Return the [X, Y] coordinate for the center point of the cell that contains the specified text.  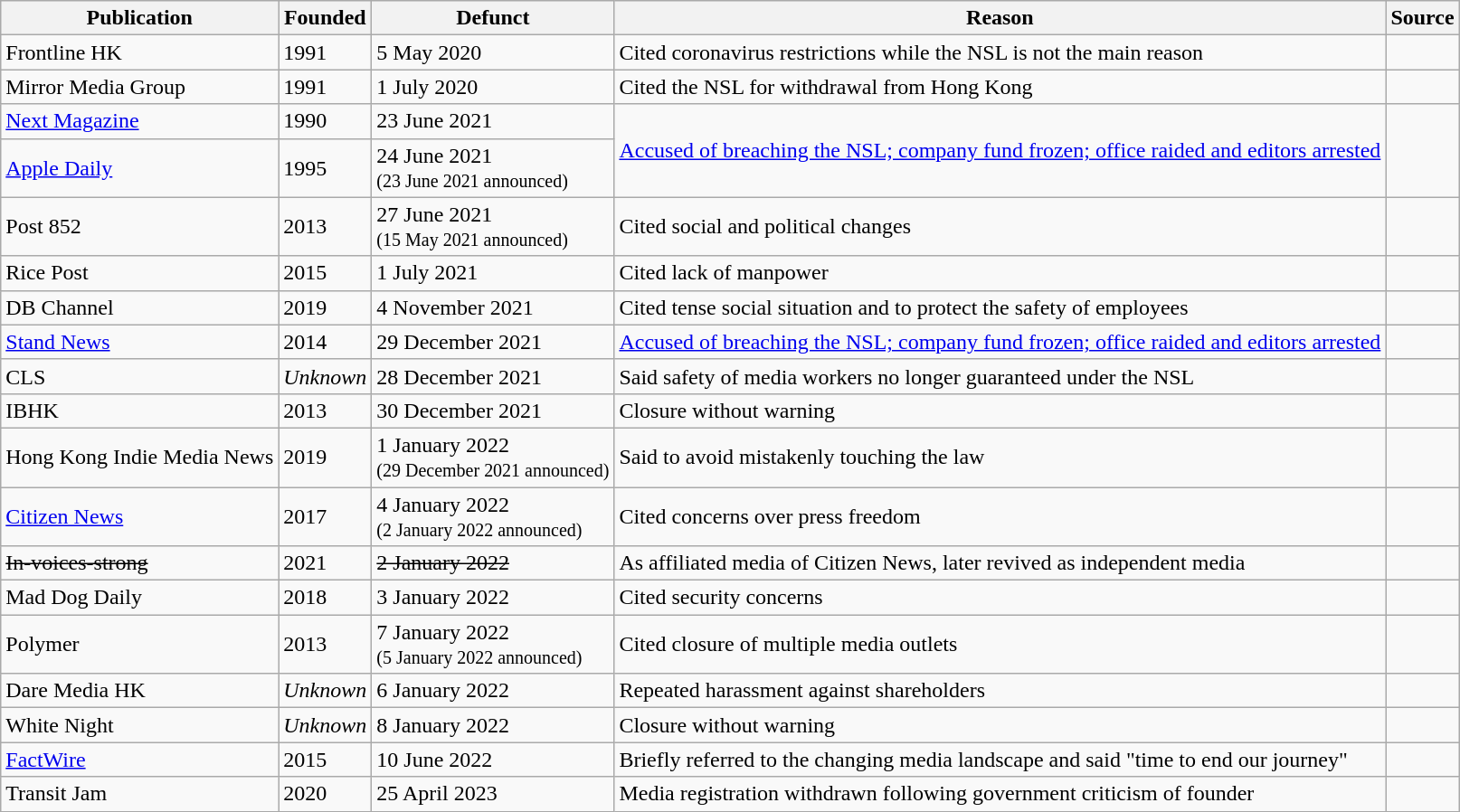
4 January 2022(2 January 2022 announced) [493, 515]
Post 852 [139, 226]
2017 [326, 515]
Source [1422, 18]
8 January 2022 [493, 725]
Cited the NSL for withdrawal from Hong Kong [1000, 87]
7 January 2022(5 January 2022 announced) [493, 644]
As affiliated media of Citizen News, later revived as independent media [1000, 563]
Polymer [139, 644]
28 December 2021 [493, 376]
Repeated harassment against shareholders [1000, 691]
Hong Kong Indie Media News [139, 458]
5 May 2020 [493, 52]
Citizen News [139, 515]
25 April 2023 [493, 794]
Cited security concerns [1000, 598]
10 June 2022 [493, 760]
Mad Dog Daily [139, 598]
1990 [326, 121]
Rice Post [139, 273]
2014 [326, 342]
Dare Media HK [139, 691]
FactWire [139, 760]
Briefly referred to the changing media landscape and said "time to end our journey" [1000, 760]
Cited lack of manpower [1000, 273]
6 January 2022 [493, 691]
IBHK [139, 411]
Said to avoid mistakenly touching the law [1000, 458]
Defunct [493, 18]
3 January 2022 [493, 598]
2 January 2022 [493, 563]
1995 [326, 168]
2020 [326, 794]
27 June 2021(15 May 2021 announced) [493, 226]
1 January 2022(29 December 2021 announced) [493, 458]
30 December 2021 [493, 411]
Apple Daily [139, 168]
Cited social and political changes [1000, 226]
In-voices-strong [139, 563]
White Night [139, 725]
24 June 2021(23 June 2021 announced) [493, 168]
Founded [326, 18]
1 July 2021 [493, 273]
Transit Jam [139, 794]
Publication [139, 18]
Mirror Media Group [139, 87]
4 November 2021 [493, 307]
1 July 2020 [493, 87]
DB Channel [139, 307]
2018 [326, 598]
Cited concerns over press freedom [1000, 515]
Media registration withdrawn following government criticism of founder [1000, 794]
Stand News [139, 342]
Said safety of media workers no longer guaranteed under the NSL [1000, 376]
29 December 2021 [493, 342]
Cited coronavirus restrictions while the NSL is not the main reason [1000, 52]
Frontline HK [139, 52]
Reason [1000, 18]
Next Magazine [139, 121]
Cited tense social situation and to protect the safety of employees [1000, 307]
CLS [139, 376]
Cited closure of multiple media outlets [1000, 644]
23 June 2021 [493, 121]
2021 [326, 563]
